Output the [X, Y] coordinate of the center of the cell containing the given text.  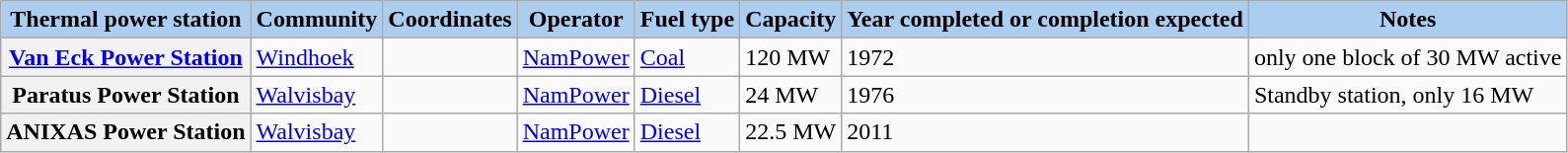
Coordinates [450, 20]
Thermal power station [126, 20]
Operator [576, 20]
Paratus Power Station [126, 95]
Coal [687, 57]
ANIXAS Power Station [126, 132]
Standby station, only 16 MW [1407, 95]
120 MW [791, 57]
Notes [1407, 20]
Capacity [791, 20]
22.5 MW [791, 132]
Community [317, 20]
Fuel type [687, 20]
1976 [1046, 95]
2011 [1046, 132]
Windhoek [317, 57]
24 MW [791, 95]
1972 [1046, 57]
Van Eck Power Station [126, 57]
Year completed or completion expected [1046, 20]
only one block of 30 MW active [1407, 57]
